Extract the [X, Y] coordinate from the center of the cell holding the provided text.  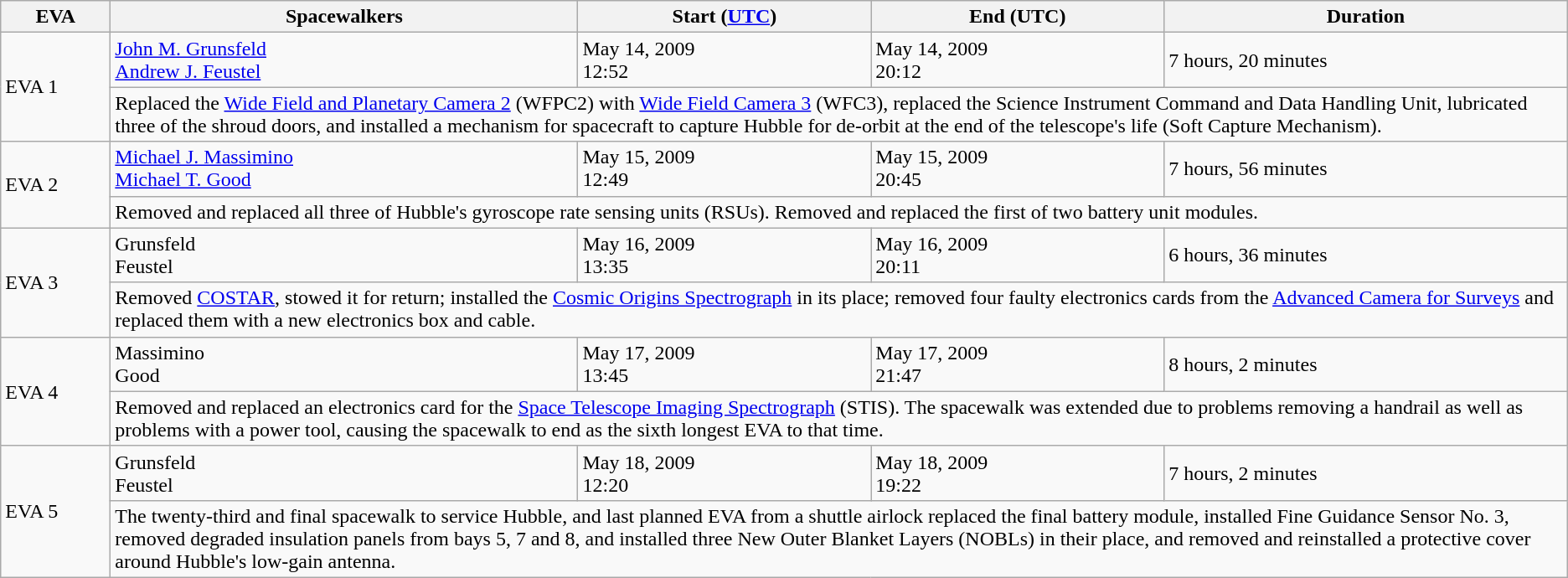
7 hours, 56 minutes [1366, 169]
Michael J. Massimino Michael T. Good [344, 169]
Start (UTC) [725, 17]
7 hours, 20 minutes [1366, 60]
May 16, 2009 13:35 [725, 255]
EVA 5 [55, 511]
May 18, 2009 12:20 [725, 472]
EVA 2 [55, 184]
May 14, 2009 12:52 [725, 60]
May 18, 2009 19:22 [1018, 472]
6 hours, 36 minutes [1366, 255]
8 hours, 2 minutes [1366, 364]
May 17, 2009 13:45 [725, 364]
Duration [1366, 17]
John M. Grunsfeld Andrew J. Feustel [344, 60]
EVA [55, 17]
Spacewalkers [344, 17]
May 15, 2009 12:49 [725, 169]
End (UTC) [1018, 17]
Massimino Good [344, 364]
May 14, 2009 20:12 [1018, 60]
Removed and replaced all three of Hubble's gyroscope rate sensing units (RSUs). Removed and replaced the first of two battery unit modules. [839, 212]
EVA 1 [55, 87]
May 16, 2009 20:11 [1018, 255]
May 17, 2009 21:47 [1018, 364]
EVA 4 [55, 391]
7 hours, 2 minutes [1366, 472]
EVA 3 [55, 282]
May 15, 2009 20:45 [1018, 169]
